Detect which cell encompasses the target text, then output its (x, y) center coordinate. 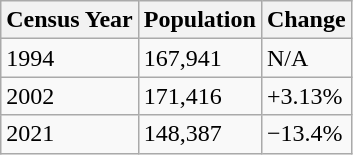
Census Year (70, 20)
Population (200, 20)
+3.13% (306, 96)
Change (306, 20)
2021 (70, 134)
−13.4% (306, 134)
148,387 (200, 134)
167,941 (200, 58)
2002 (70, 96)
171,416 (200, 96)
N/A (306, 58)
1994 (70, 58)
